For the text-containing cell, return its midpoint in [X, Y] coordinate format. 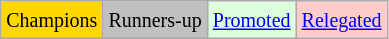
Promoted [252, 20]
Champions [52, 20]
Runners-up [155, 20]
Relegated [342, 20]
